Scan for the cell matching the given text and deliver its [X, Y] coordinate at center. 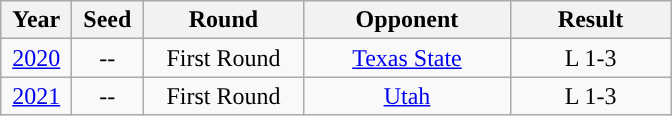
2020 [36, 58]
Year [36, 20]
Seed [108, 20]
Utah [407, 96]
Round [224, 20]
Texas State [407, 58]
Opponent [407, 20]
Result [590, 20]
2021 [36, 96]
